From the cell containing the given text, extract its center point as [X, Y] coordinate. 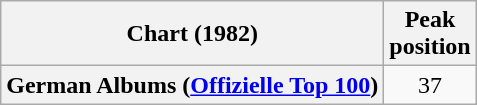
Chart (1982) [192, 34]
German Albums (Offizielle Top 100) [192, 85]
37 [430, 85]
Peak position [430, 34]
